Search for the cell housing the specified text and yield its (X, Y) center coordinate. 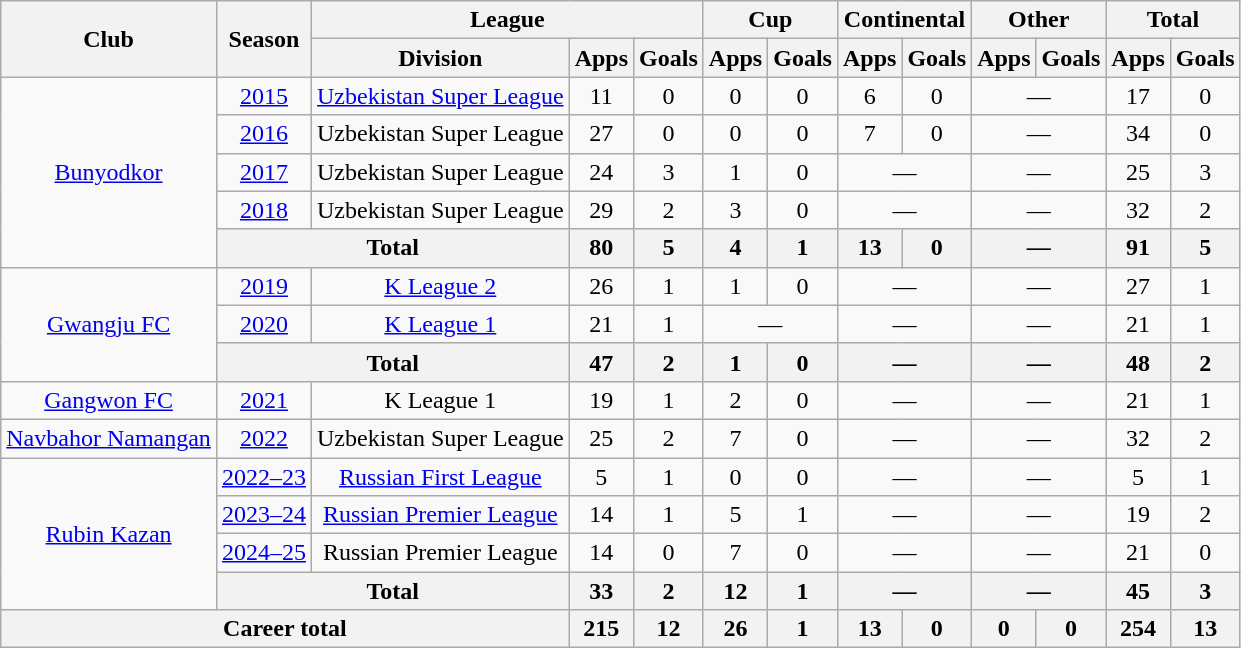
29 (601, 210)
Club (109, 39)
Other (1039, 20)
Career total (285, 629)
Continental (904, 20)
Russian First League (440, 477)
2016 (264, 134)
2022–23 (264, 477)
2023–24 (264, 515)
Division (440, 58)
Gwangju FC (109, 324)
2021 (264, 400)
Navbahor Namangan (109, 438)
24 (601, 172)
91 (1138, 248)
34 (1138, 134)
Bunyodkor (109, 172)
11 (601, 96)
Cup (770, 20)
48 (1138, 362)
Season (264, 39)
254 (1138, 629)
47 (601, 362)
80 (601, 248)
K League 2 (440, 286)
Gangwon FC (109, 400)
6 (869, 96)
4 (735, 248)
2015 (264, 96)
45 (1138, 591)
League (507, 20)
215 (601, 629)
2019 (264, 286)
2020 (264, 324)
2024–25 (264, 553)
Rubin Kazan (109, 534)
2018 (264, 210)
2017 (264, 172)
17 (1138, 96)
2022 (264, 438)
33 (601, 591)
